For the text-containing cell, return its midpoint in [x, y] coordinate format. 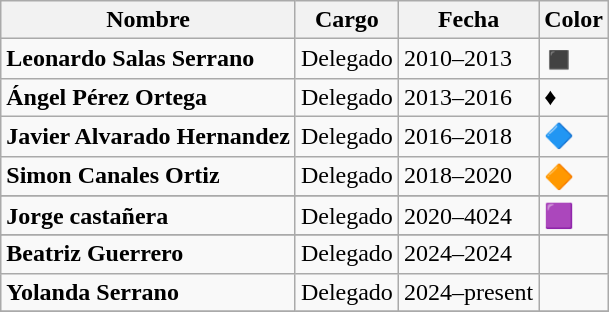
◼️ [574, 59]
Jorge castañera [148, 216]
Nombre [148, 20]
Ángel Pérez Ortega [148, 97]
Fecha [468, 20]
Leonardo Salas Serrano [148, 59]
2010–2013 [468, 59]
🟪 [574, 216]
2018–2020 [468, 176]
Color [574, 20]
🔶 [574, 176]
Simon Canales Ortiz [148, 176]
2013–2016 [468, 97]
Javier Alvarado Hernandez [148, 136]
2024–present [468, 292]
Yolanda Serrano [148, 292]
2016–2018 [468, 136]
2024–2024 [468, 254]
♦️ [574, 97]
Cargo [346, 20]
2020–4024 [468, 216]
Beatriz Guerrero [148, 254]
🔷 [574, 136]
